Return the [X, Y] coordinate for the center point of the cell that contains the specified text.  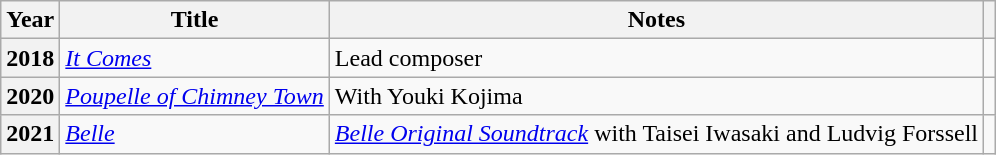
It Comes [195, 58]
Poupelle of Chimney Town [195, 96]
Belle Original Soundtrack with Taisei Iwasaki and Ludvig Forssell [656, 134]
Year [30, 20]
2018 [30, 58]
Belle [195, 134]
Lead composer [656, 58]
2021 [30, 134]
Title [195, 20]
2020 [30, 96]
With Youki Kojima [656, 96]
Notes [656, 20]
